Provide the [x, y] coordinate of the cell's center where the given text is located.  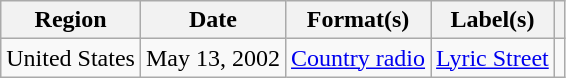
Region [71, 20]
Label(s) [493, 20]
United States [71, 58]
Format(s) [358, 20]
May 13, 2002 [212, 58]
Country radio [358, 58]
Lyric Street [493, 58]
Date [212, 20]
